Provide the (x, y) coordinate of the cell's center where the given text is located.  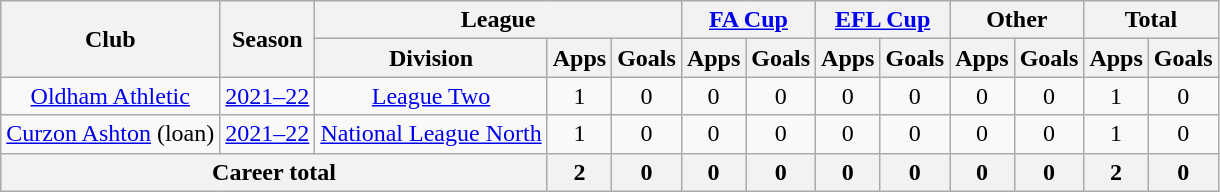
Curzon Ashton (loan) (110, 134)
Season (268, 39)
Club (110, 39)
Career total (274, 172)
Total (1151, 20)
League (498, 20)
Other (1017, 20)
Oldham Athletic (110, 96)
FA Cup (748, 20)
National League North (431, 134)
EFL Cup (883, 20)
League Two (431, 96)
Division (431, 58)
